Search for the cell housing the specified text and yield its [X, Y] center coordinate. 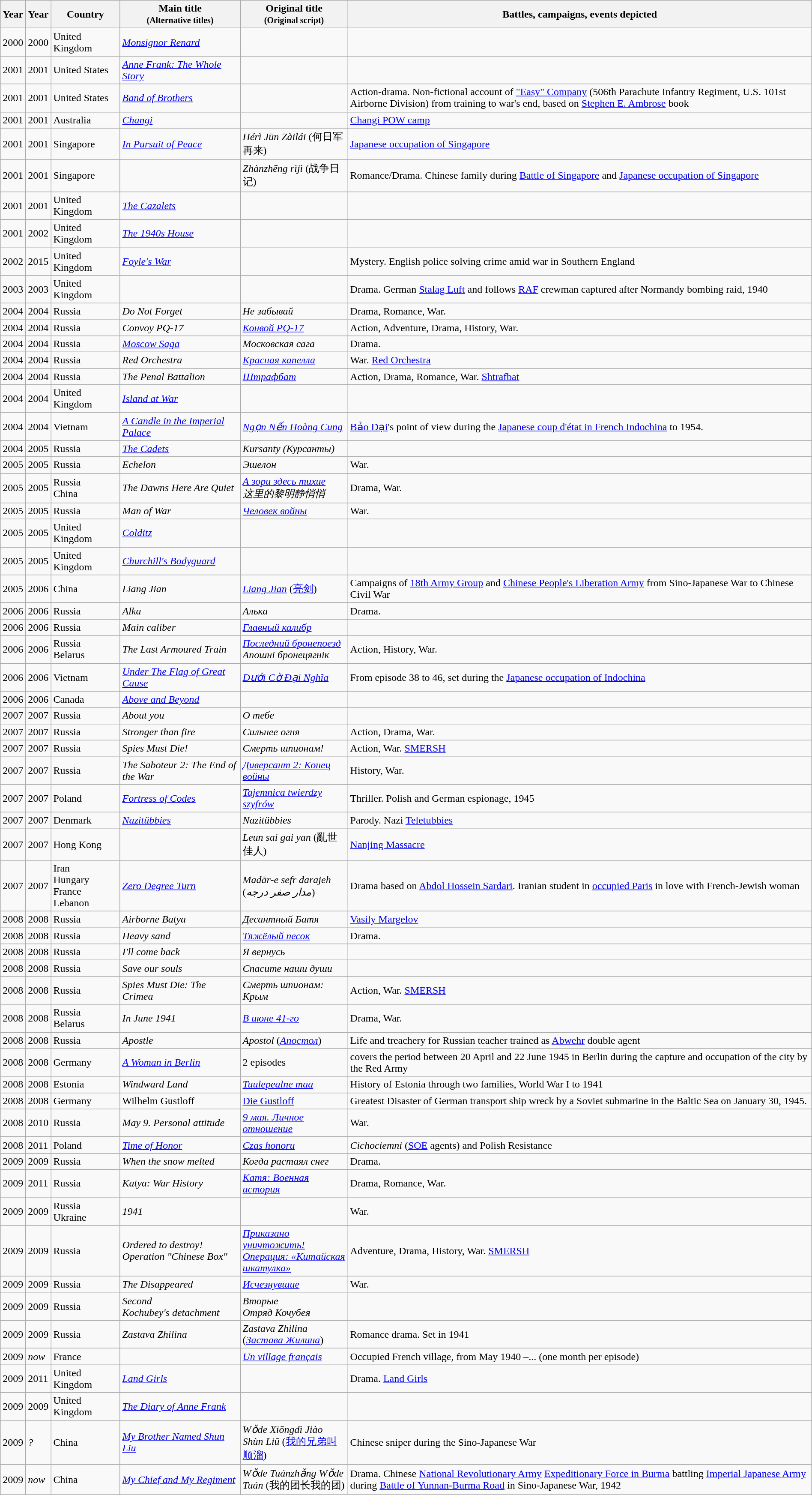
The Last Armoured Train [180, 650]
In Pursuit of Peace [180, 144]
The Dawns Here Are Quiet [180, 488]
Heavy sand [180, 936]
Liang Jian [180, 589]
Tajemnica twierdzy szyfrów [294, 798]
Alka [180, 611]
I'll come back [180, 952]
The Penal Battalion [180, 377]
Тяжёлый песок [294, 936]
IranHungaryFranceLebanon [86, 886]
Monsignor Renard [180, 42]
Time of Honor [180, 1145]
Under The Flag of Great Cause [180, 677]
Hong Kong [86, 845]
Country [86, 15]
Band of Brothers [180, 98]
Leun sai gai yan (亂世佳人) [294, 845]
Main caliber [180, 627]
Man of War [180, 511]
Штрафбат [294, 377]
Red Orchestra [180, 360]
Romance drama. Set in 1941 [580, 1334]
ВторыеОтряд Кочубея [294, 1307]
From episode 38 to 46, set during the Japanese occupation of Indochina [580, 677]
Foyle's War [180, 261]
When the snow melted [180, 1161]
The 1940s House [180, 233]
Churchill's Bodyguard [180, 561]
covers the period between 20 April and 22 June 1945 in Berlin during the capture and occupation of the city by the Red Army [580, 1063]
Action, Drama, Romance, War. Shtrafbat [580, 377]
Madār-e sefr darajeh (مدار صفر درجه) [294, 886]
A Candle in the Imperial Palace [180, 427]
My Chief and My Regiment [180, 1480]
Wilhelm Gustloff [180, 1101]
The Diary of Anne Frank [180, 1406]
Wǒde Xiōngdì Jiào Shùn Liū (我的兄弟叫顺溜) [294, 1442]
Above and Beyond [180, 699]
Drama. German Stalag Luft and follows RAF crewman captured after Normandy bombing raid, 1940 [580, 289]
History, War. [580, 770]
Apostol (Апостол) [294, 1040]
RussiaUkraine [86, 1211]
Adventure, Drama, History, War. SMERSH [580, 1251]
Приказано уничтожить! Операция: «Китайская шкатулка» [294, 1251]
Ngọn Nến Hoàng Cung [294, 427]
В июне 41-го [294, 1018]
2010 [39, 1123]
Красная капелла [294, 360]
Echelon [180, 465]
The Saboteur 2: The End of the War [180, 770]
Человек войны [294, 511]
1941 [180, 1211]
Occupied French village, from May 1940 –... (one month per episode) [580, 1357]
Action, Adventure, Drama, History, War. [580, 328]
Смерть шпионам! [294, 748]
Stronger than fire [180, 732]
War. Red Orchestra [580, 360]
Changi [180, 120]
Save our souls [180, 968]
In June 1941 [180, 1018]
Спасите наши души [294, 968]
Chinese sniper during the Sino-Japanese War [580, 1442]
Mystery. English police solving crime amid war in Southern England [580, 261]
Czas honoru [294, 1145]
Когда растаял снег [294, 1161]
Moscow Saga [180, 344]
May 9. Personal attitude [180, 1123]
Convoy PQ-17 [180, 328]
Zero Degree Turn [180, 886]
Land Girls [180, 1379]
Hérì Jūn Zàilái (何日军再来) [294, 144]
Я вернусь [294, 952]
Action, History, War. [580, 650]
Katya: War History [180, 1183]
Anne Frank: The Whole Story [180, 70]
Десантный Батя [294, 920]
Life and treachery for Russian teacher trained as Abwehr double agent [580, 1040]
Changi POW camp [580, 120]
Denmark [86, 820]
Cichociemni (SOE agents) and Polish Resistance [580, 1145]
Die Gustloff [294, 1101]
The Cadets [180, 449]
Greatest Disaster of German transport ship wreck by a Soviet submarine in the Baltic Sea on January 30, 1945. [580, 1101]
Не забывай [294, 311]
My Brother Named Shun Liu [180, 1442]
Action, Drama, War. [580, 732]
Australia [86, 120]
Смерть шпионам: Крым [294, 991]
Алька [294, 611]
Thriller. Polish and German espionage, 1945 [580, 798]
А зори здесь тихие这里的黎明静悄悄 [294, 488]
Parody. Nazi Teletubbies [580, 820]
Wǒde Tuánzhǎng Wǒde Tuán (我的团长我的团) [294, 1480]
Romance/Drama. Chinese family during Battle of Singapore and Japanese occupation of Singapore [580, 176]
Do Not Forget [180, 311]
Конвой PQ-17 [294, 328]
Bảo Đại's point of view during the Japanese coup d'état in French Indochina to 1954. [580, 427]
RussiaChina [86, 488]
Japanese occupation of Singapore [580, 144]
Liang Jian (亮剑) [294, 589]
The Disappeared [180, 1285]
Estonia [86, 1085]
Fortress of Codes [180, 798]
2015 [39, 261]
Airborne Batya [180, 920]
Vasily Margelov [580, 920]
Windward Land [180, 1085]
О тебе [294, 716]
Tuulepealne maa [294, 1085]
Исчезнувшие [294, 1285]
Campaigns of 18th Army Group and Chinese People's Liberation Army from Sino-Japanese War to Chinese Civil War [580, 589]
Un village français [294, 1357]
Ordered to destroy! Operation "Chinese Box" [180, 1251]
Battles, campaigns, events depicted [580, 15]
Colditz [180, 533]
Drama. Land Girls [580, 1379]
Катя: Военная история [294, 1183]
Zastava Zhilina [180, 1334]
Kursanty (Курсанты) [294, 449]
2 episodes [294, 1063]
Эшелон [294, 465]
Canada [86, 699]
Последний бронепоездАпошні бронецягнік [294, 650]
Диверсант 2: Конец войны [294, 770]
History of Estonia through two families, World War I to 1941 [580, 1085]
France [86, 1357]
The Cazalets [180, 206]
Spies Must Die! [180, 748]
SecondKochubey's detachment [180, 1307]
Spies Must Die: The Crimea [180, 991]
Original title(Original script) [294, 15]
Drama based on Abdol Hossein Sardari. Iranian student in occupied Paris in love with French-Jewish woman [580, 886]
Московская сага [294, 344]
Zhànzhēng rìjì (战争日记) [294, 176]
Nanjing Massacre [580, 845]
9 мая. Личное отношение [294, 1123]
Island at War [180, 398]
About you [180, 716]
A Woman in Berlin [180, 1063]
Main title(Alternative titles) [180, 15]
Сильнее огня [294, 732]
Apostle [180, 1040]
Zastava Zhilina (Застава Жилина) [294, 1334]
Dưới Cờ Đại Nghĩa [294, 677]
? [39, 1442]
Главный калибр [294, 627]
